Identify which cell holds the provided text, then report its [X, Y] central coordinate. 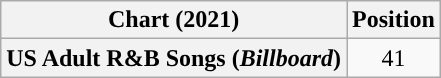
41 [394, 58]
Position [394, 20]
US Adult R&B Songs (Billboard) [174, 58]
Chart (2021) [174, 20]
